Capture the cell that displays the provided text and extract its [x, y] central coordinate. 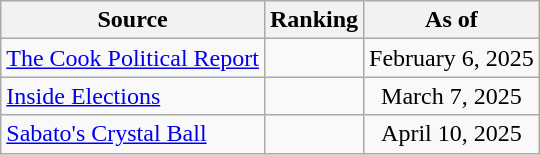
As of [452, 20]
The Cook Political Report [133, 58]
Sabato's Crystal Ball [133, 134]
Ranking [314, 20]
Source [133, 20]
March 7, 2025 [452, 96]
February 6, 2025 [452, 58]
April 10, 2025 [452, 134]
Inside Elections [133, 96]
